Return (X, Y) of the center of cell containing provided text 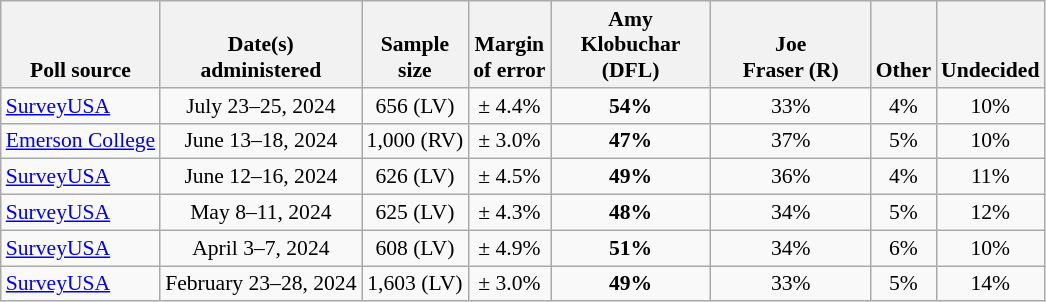
Marginof error (509, 44)
1,000 (RV) (416, 141)
May 8–11, 2024 (260, 213)
Other (904, 44)
51% (630, 248)
Emerson College (80, 141)
6% (904, 248)
37% (791, 141)
608 (LV) (416, 248)
February 23–28, 2024 (260, 284)
JoeFraser (R) (791, 44)
625 (LV) (416, 213)
36% (791, 177)
Undecided (990, 44)
1,603 (LV) (416, 284)
April 3–7, 2024 (260, 248)
14% (990, 284)
47% (630, 141)
Date(s)administered (260, 44)
626 (LV) (416, 177)
11% (990, 177)
± 4.5% (509, 177)
12% (990, 213)
June 12–16, 2024 (260, 177)
± 4.3% (509, 213)
June 13–18, 2024 (260, 141)
Samplesize (416, 44)
Poll source (80, 44)
± 4.9% (509, 248)
656 (LV) (416, 106)
54% (630, 106)
AmyKlobuchar (DFL) (630, 44)
July 23–25, 2024 (260, 106)
± 4.4% (509, 106)
48% (630, 213)
